Extract the (x, y) coordinate from the center of the cell holding the provided text.  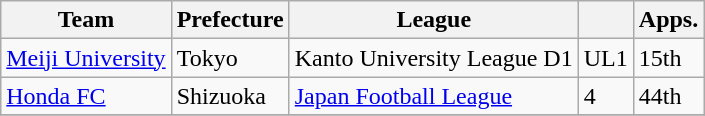
15th (668, 58)
Tokyo (230, 58)
Prefecture (230, 20)
Shizuoka (230, 96)
44th (668, 96)
4 (606, 96)
Team (86, 20)
Japan Football League (434, 96)
Apps. (668, 20)
Honda FC (86, 96)
Kanto University League D1 (434, 58)
Meiji University (86, 58)
UL1 (606, 58)
League (434, 20)
